Identify which cell holds the provided text, then report its [x, y] central coordinate. 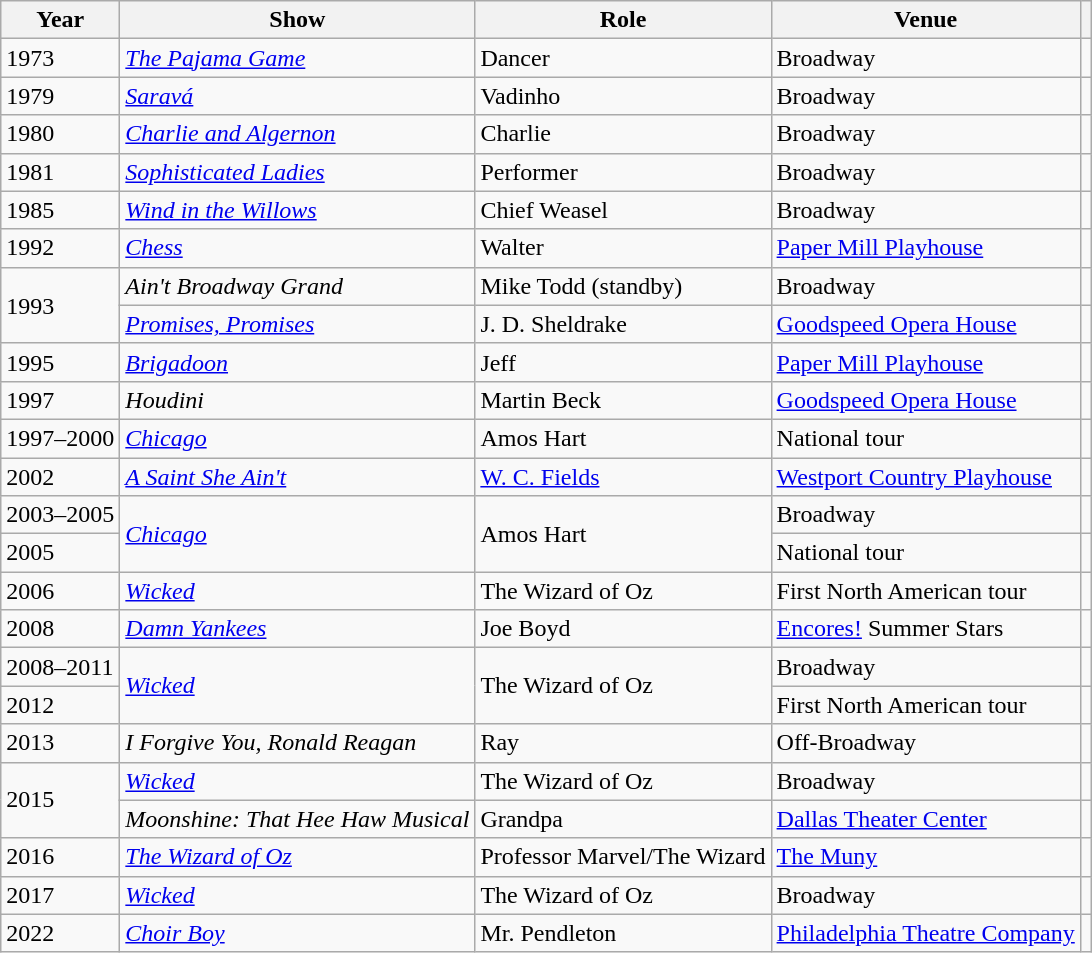
1985 [60, 210]
2002 [60, 477]
Joe Boyd [623, 629]
2003–2005 [60, 515]
Wind in the Willows [298, 210]
1997 [60, 400]
1981 [60, 172]
2005 [60, 553]
2006 [60, 591]
Sophisticated Ladies [298, 172]
Charlie [623, 134]
Show [298, 20]
2013 [60, 743]
1993 [60, 305]
Ray [623, 743]
Dancer [623, 58]
Damn Yankees [298, 629]
Philadelphia Theatre Company [926, 933]
The Muny [926, 857]
2012 [60, 705]
Choir Boy [298, 933]
Dallas Theater Center [926, 819]
Brigadoon [298, 362]
Encores! Summer Stars [926, 629]
Vadinho [623, 96]
Ain't Broadway Grand [298, 286]
Jeff [623, 362]
2016 [60, 857]
Role [623, 20]
Chief Weasel [623, 210]
Year [60, 20]
Saravá [298, 96]
Walter [623, 248]
2015 [60, 800]
J. D. Sheldrake [623, 324]
Mr. Pendleton [623, 933]
A Saint She Ain't [298, 477]
Moonshine: That Hee Haw Musical [298, 819]
Mike Todd (standby) [623, 286]
Houdini [298, 400]
Grandpa [623, 819]
1995 [60, 362]
2017 [60, 895]
1992 [60, 248]
Martin Beck [623, 400]
2022 [60, 933]
1980 [60, 134]
Venue [926, 20]
Chess [298, 248]
Promises, Promises [298, 324]
2008 [60, 629]
The Pajama Game [298, 58]
1997–2000 [60, 438]
Off-Broadway [926, 743]
Performer [623, 172]
W. C. Fields [623, 477]
Charlie and Algernon [298, 134]
1973 [60, 58]
2008–2011 [60, 667]
I Forgive You, Ronald Reagan [298, 743]
Westport Country Playhouse [926, 477]
1979 [60, 96]
Professor Marvel/The Wizard [623, 857]
